Provide the (x, y) coordinate of the cell's center where the given text is located.  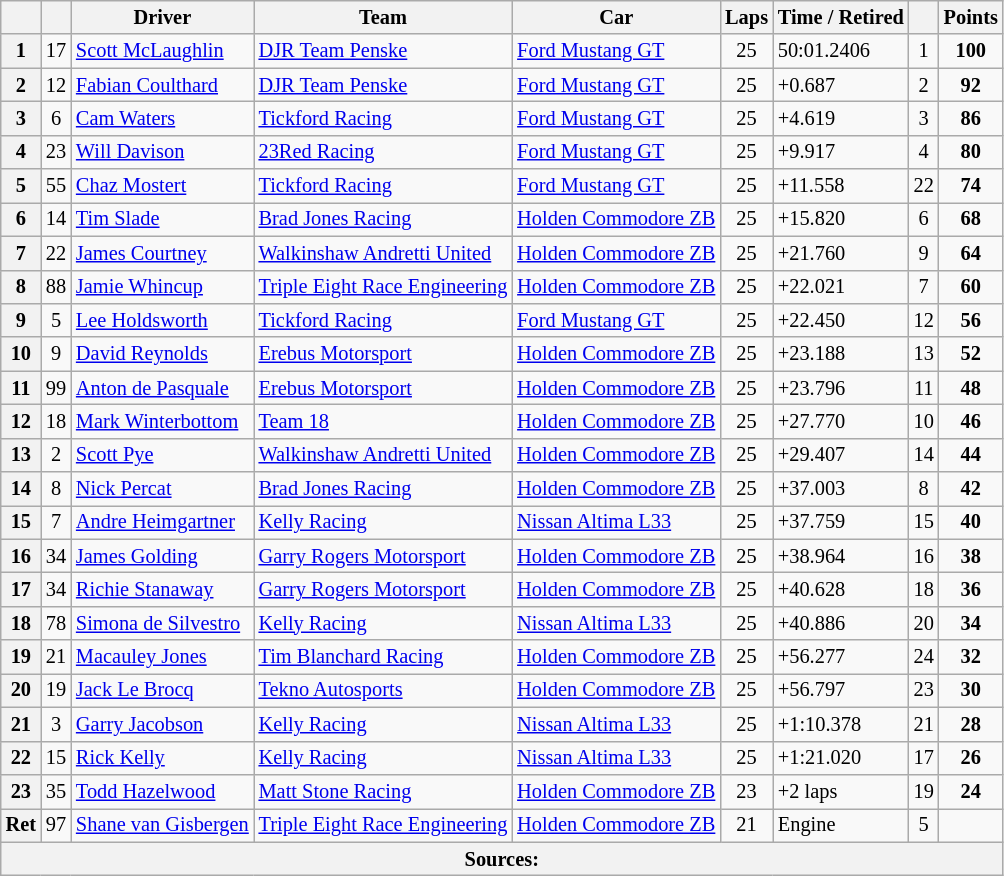
+0.687 (841, 85)
Matt Stone Racing (384, 791)
Anton de Pasquale (162, 388)
Team (384, 17)
Tekno Autosports (384, 690)
32 (971, 657)
30 (971, 690)
Points (971, 17)
Cam Waters (162, 118)
64 (971, 253)
+23.188 (841, 354)
Andre Heimgartner (162, 522)
Shane van Gisbergen (162, 825)
52 (971, 354)
99 (56, 388)
56 (971, 320)
Jack Le Brocq (162, 690)
Simona de Silvestro (162, 623)
+29.407 (841, 455)
Macauley Jones (162, 657)
42 (971, 489)
+22.450 (841, 320)
40 (971, 522)
Mark Winterbottom (162, 421)
23Red Racing (384, 152)
Tim Blanchard Racing (384, 657)
60 (971, 287)
+15.820 (841, 219)
50:01.2406 (841, 51)
86 (971, 118)
Will Davison (162, 152)
Driver (162, 17)
Fabian Coulthard (162, 85)
+23.796 (841, 388)
44 (971, 455)
+37.759 (841, 522)
Car (616, 17)
+22.021 (841, 287)
+56.277 (841, 657)
Laps (746, 17)
55 (56, 186)
78 (56, 623)
Chaz Mostert (162, 186)
Rick Kelly (162, 758)
46 (971, 421)
+38.964 (841, 556)
74 (971, 186)
Garry Jacobson (162, 724)
Time / Retired (841, 17)
Sources: (502, 859)
Todd Hazelwood (162, 791)
+21.760 (841, 253)
Team 18 (384, 421)
Tim Slade (162, 219)
80 (971, 152)
+1:21.020 (841, 758)
Engine (841, 825)
97 (56, 825)
+56.797 (841, 690)
35 (56, 791)
Scott Pye (162, 455)
38 (971, 556)
92 (971, 85)
+27.770 (841, 421)
Jamie Whincup (162, 287)
Lee Holdsworth (162, 320)
+4.619 (841, 118)
100 (971, 51)
+9.917 (841, 152)
+1:10.378 (841, 724)
+40.886 (841, 623)
36 (971, 589)
Scott McLaughlin (162, 51)
28 (971, 724)
48 (971, 388)
26 (971, 758)
+11.558 (841, 186)
68 (971, 219)
Ret (21, 825)
+2 laps (841, 791)
Richie Stanaway (162, 589)
David Reynolds (162, 354)
+37.003 (841, 489)
+40.628 (841, 589)
James Courtney (162, 253)
Nick Percat (162, 489)
James Golding (162, 556)
88 (56, 287)
